Search for the cell housing the specified text and yield its (x, y) center coordinate. 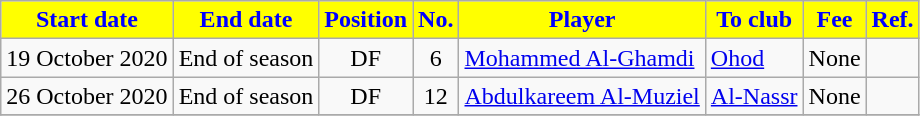
6 (436, 58)
26 October 2020 (87, 96)
No. (436, 20)
Player (582, 20)
12 (436, 96)
Al-Nassr (754, 96)
Ref. (892, 20)
Ohod (754, 58)
Abdulkareem Al-Muziel (582, 96)
To club (754, 20)
Fee (834, 20)
Position (366, 20)
Start date (87, 20)
End date (246, 20)
19 October 2020 (87, 58)
Mohammed Al-Ghamdi (582, 58)
